Return (X, Y) of the center of cell containing provided text 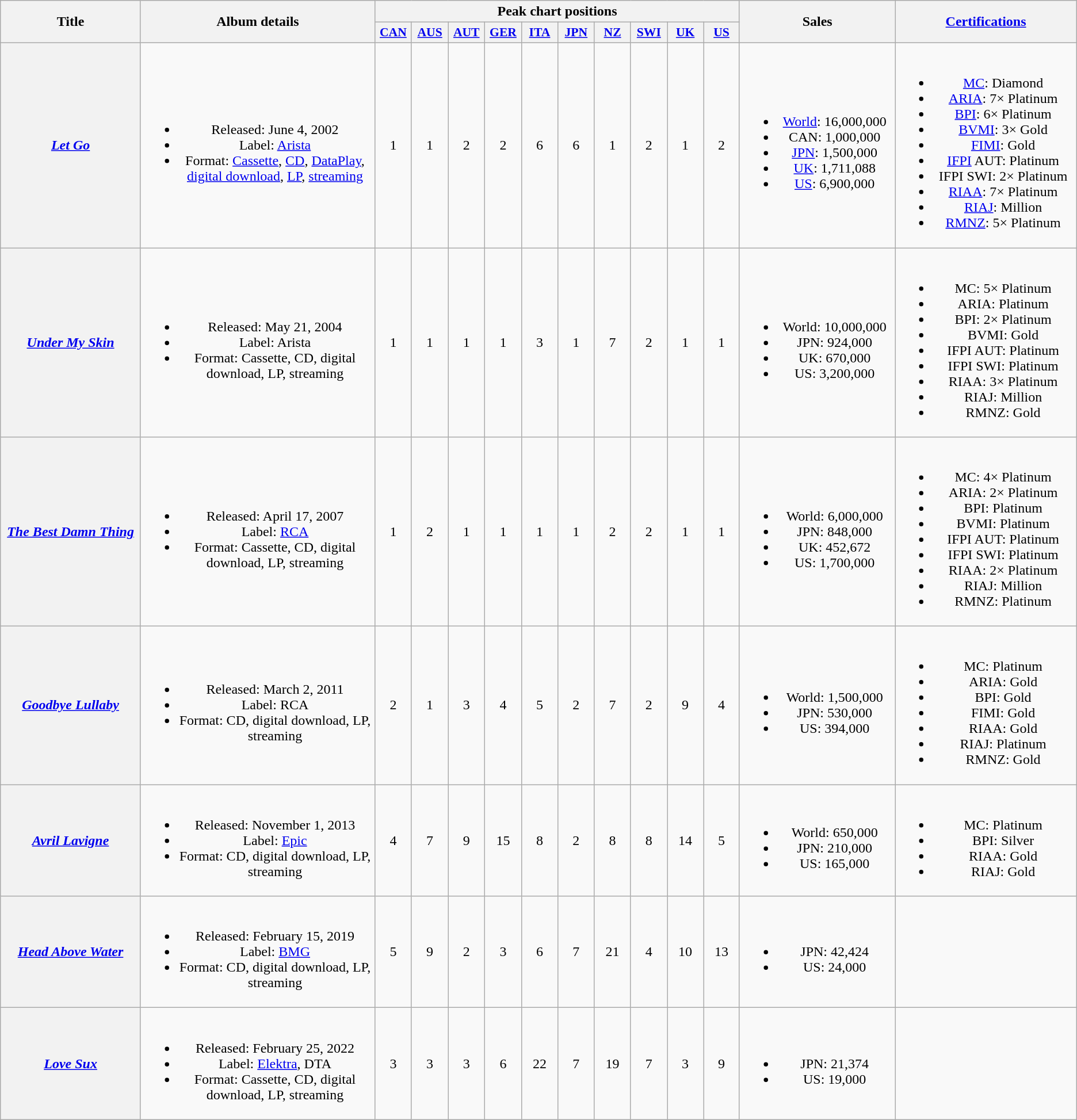
Head Above Water (71, 952)
World: 16,000,000CAN: 1,000,000JPN: 1,500,000UK: 1,711,088US: 6,900,000 (817, 145)
Released: June 4, 2002Label: AristaFormat: Cassette, CD, DataPlay, digital download, LP, streaming (258, 145)
MC: 5× PlatinumARIA: PlatinumBPI: 2× PlatinumBVMI: GoldIFPI AUT: PlatinumIFPI SWI: PlatinumRIAA: 3× PlatinumRIAJ: MillionRMNZ: Gold (986, 342)
US (721, 33)
14 (686, 840)
JPN: 21,374US: 19,000 (817, 1064)
13 (721, 952)
Love Sux (71, 1064)
World: 10,000,000JPN: 924,000UK: 670,000US: 3,200,000 (817, 342)
MC: PlatinumARIA: GoldBPI: GoldFIMI: GoldRIAA: GoldRIAJ: PlatinumRMNZ: Gold (986, 705)
Album details (258, 22)
MC: PlatinumBPI: SilverRIAA: GoldRIAJ: Gold (986, 840)
Under My Skin (71, 342)
Let Go (71, 145)
21 (612, 952)
15 (503, 840)
19 (612, 1064)
The Best Damn Thing (71, 532)
SWI (649, 33)
Title (71, 22)
World: 1,500,000JPN: 530,000US: 394,000 (817, 705)
Released: February 15, 2019Label: BMGFormat: CD, digital download, LP, streaming (258, 952)
Sales (817, 22)
NZ (612, 33)
Goodbye Lullaby (71, 705)
MC: 4× PlatinumARIA: 2× PlatinumBPI: PlatinumBVMI: PlatinumIFPI AUT: PlatinumIFPI SWI: PlatinumRIAA: 2× PlatinumRIAJ: MillionRMNZ: Platinum (986, 532)
CAN (394, 33)
ITA (540, 33)
22 (540, 1064)
World: 6,000,000JPN: 848,000UK: 452,672US: 1,700,000 (817, 532)
GER (503, 33)
Avril Lavigne (71, 840)
Released: November 1, 2013Label: EpicFormat: CD, digital download, LP, streaming (258, 840)
JPN: 42,424US: 24,000 (817, 952)
Released: March 2, 2011Label: RCAFormat: CD, digital download, LP, streaming (258, 705)
World: 650,000JPN: 210,000US: 165,000 (817, 840)
Released: April 17, 2007Label: RCAFormat: Cassette, CD, digital download, LP, streaming (258, 532)
10 (686, 952)
UK (686, 33)
Released: February 25, 2022Label: Elektra, DTAFormat: Cassette, CD, digital download, LP, streaming (258, 1064)
Released: May 21, 2004Label: AristaFormat: Cassette, CD, digital download, LP, streaming (258, 342)
Peak chart positions (557, 12)
JPN (576, 33)
Certifications (986, 22)
AUT (467, 33)
AUS (430, 33)
